For the text-containing cell, return its midpoint in (x, y) coordinate format. 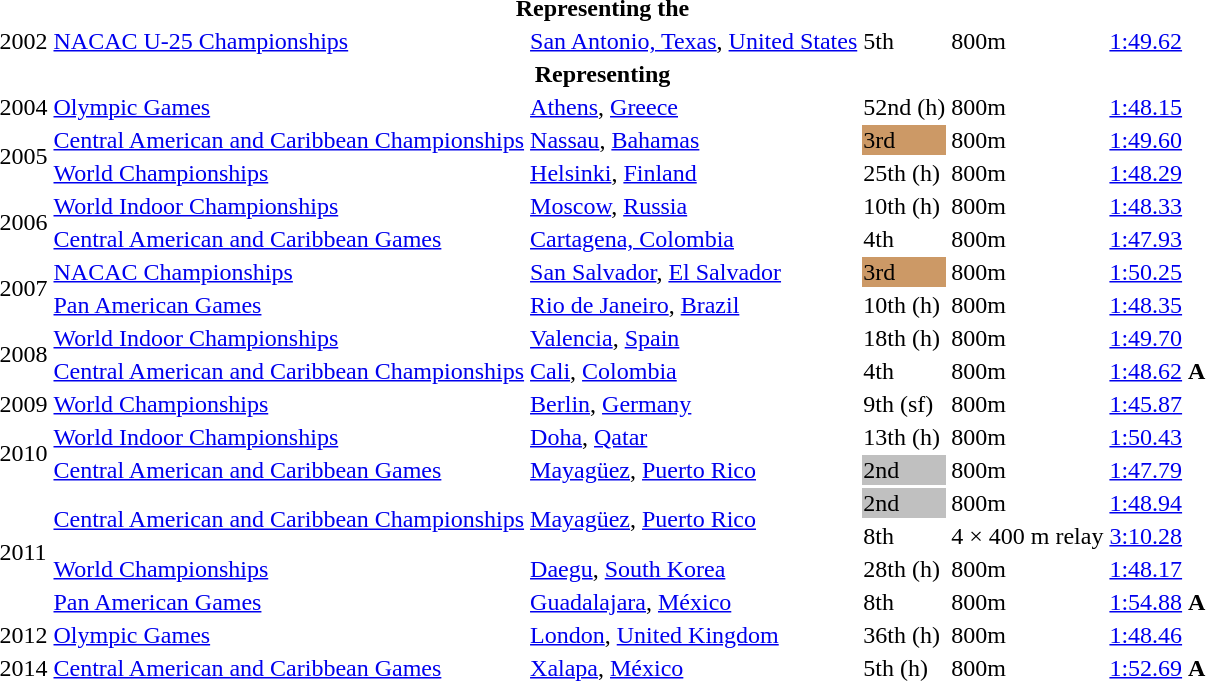
Berlin, Germany (694, 404)
5th (904, 41)
Rio de Janeiro, Brazil (694, 305)
9th (sf) (904, 404)
NACAC Championships (289, 272)
Athens, Greece (694, 107)
13th (h) (904, 437)
Nassau, Bahamas (694, 140)
25th (h) (904, 173)
28th (h) (904, 569)
Doha, Qatar (694, 437)
Cali, Colombia (694, 371)
52nd (h) (904, 107)
Guadalajara, México (694, 602)
18th (h) (904, 338)
Moscow, Russia (694, 206)
London, United Kingdom (694, 635)
San Antonio, Texas, United States (694, 41)
Helsinki, Finland (694, 173)
4 × 400 m relay (1028, 536)
Valencia, Spain (694, 338)
San Salvador, El Salvador (694, 272)
Daegu, South Korea (694, 569)
36th (h) (904, 635)
Cartagena, Colombia (694, 239)
NACAC U-25 Championships (289, 41)
